Search for the cell housing the specified text and yield its [X, Y] center coordinate. 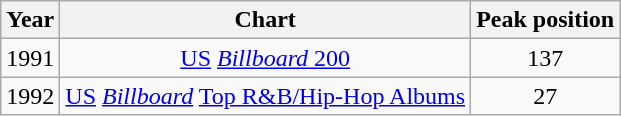
Chart [266, 20]
1992 [30, 96]
US Billboard Top R&B/Hip-Hop Albums [266, 96]
Peak position [546, 20]
1991 [30, 58]
US Billboard 200 [266, 58]
Year [30, 20]
137 [546, 58]
27 [546, 96]
